Capture the cell that displays the provided text and extract its (x, y) central coordinate. 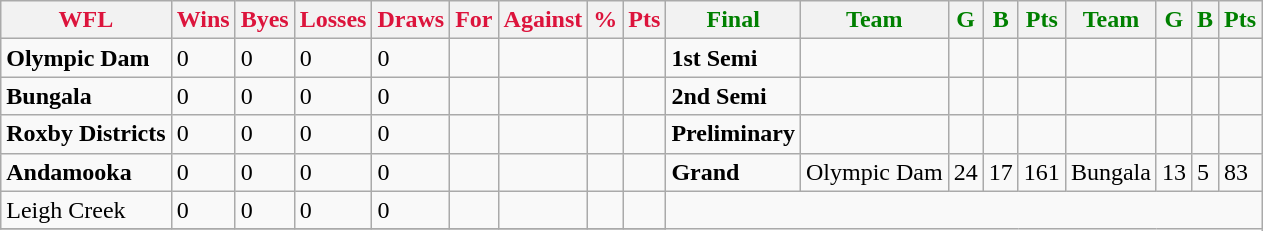
161 (1042, 172)
Final (734, 20)
WFL (86, 20)
2nd Semi (734, 96)
Draws (411, 20)
Grand (734, 172)
5 (1204, 172)
13 (1174, 172)
17 (1000, 172)
24 (966, 172)
Leigh Creek (86, 210)
Wins (203, 20)
83 (1240, 172)
% (606, 20)
Against (543, 20)
For (474, 20)
Byes (264, 20)
Roxby Districts (86, 134)
Andamooka (86, 172)
Losses (333, 20)
Preliminary (734, 134)
1st Semi (734, 58)
